Scan for the cell matching the given text and deliver its (X, Y) coordinate at center. 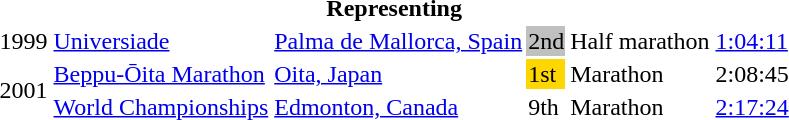
Half marathon (640, 41)
Beppu-Ōita Marathon (161, 74)
Marathon (640, 74)
Oita, Japan (398, 74)
Palma de Mallorca, Spain (398, 41)
2nd (546, 41)
1st (546, 74)
Universiade (161, 41)
